Identify which cell holds the provided text, then report its (X, Y) central coordinate. 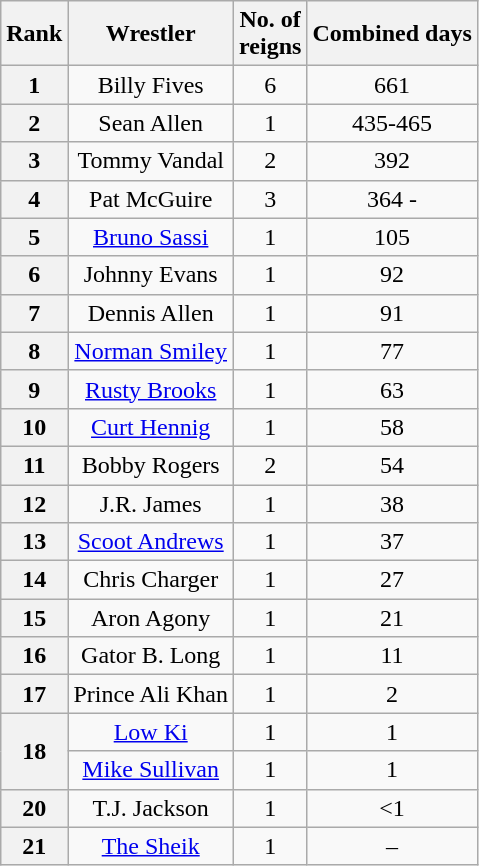
27 (392, 580)
Dennis Allen (151, 313)
14 (34, 580)
No. ofreigns (270, 34)
Bruno Sassi (151, 237)
Rusty Brooks (151, 389)
63 (392, 389)
392 (392, 161)
Billy Fives (151, 85)
15 (34, 618)
Aron Agony (151, 618)
Rank (34, 34)
20 (34, 808)
Johnny Evans (151, 275)
105 (392, 237)
12 (34, 503)
Combined days (392, 34)
Curt Hennig (151, 427)
Prince Ali Khan (151, 694)
8 (34, 351)
37 (392, 542)
Gator B. Long (151, 656)
T.J. Jackson (151, 808)
Wrestler (151, 34)
7 (34, 313)
77 (392, 351)
10 (34, 427)
<1 (392, 808)
91 (392, 313)
364 - (392, 199)
58 (392, 427)
Pat McGuire (151, 199)
18 (34, 751)
Tommy Vandal (151, 161)
17 (34, 694)
Low Ki (151, 732)
Mike Sullivan (151, 770)
9 (34, 389)
54 (392, 465)
4 (34, 199)
Bobby Rogers (151, 465)
435-465 (392, 123)
Scoot Andrews (151, 542)
– (392, 846)
Sean Allen (151, 123)
Norman Smiley (151, 351)
661 (392, 85)
The Sheik (151, 846)
13 (34, 542)
16 (34, 656)
92 (392, 275)
J.R. James (151, 503)
Chris Charger (151, 580)
38 (392, 503)
5 (34, 237)
